From the cell containing the given text, extract its center point as [X, Y] coordinate. 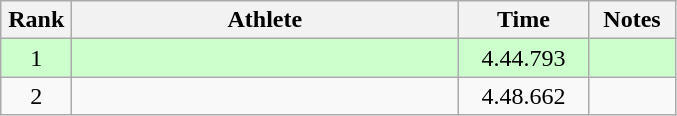
4.44.793 [524, 58]
Time [524, 20]
Notes [632, 20]
4.48.662 [524, 96]
2 [36, 96]
1 [36, 58]
Athlete [265, 20]
Rank [36, 20]
